Detect which cell encompasses the target text, then output its (x, y) center coordinate. 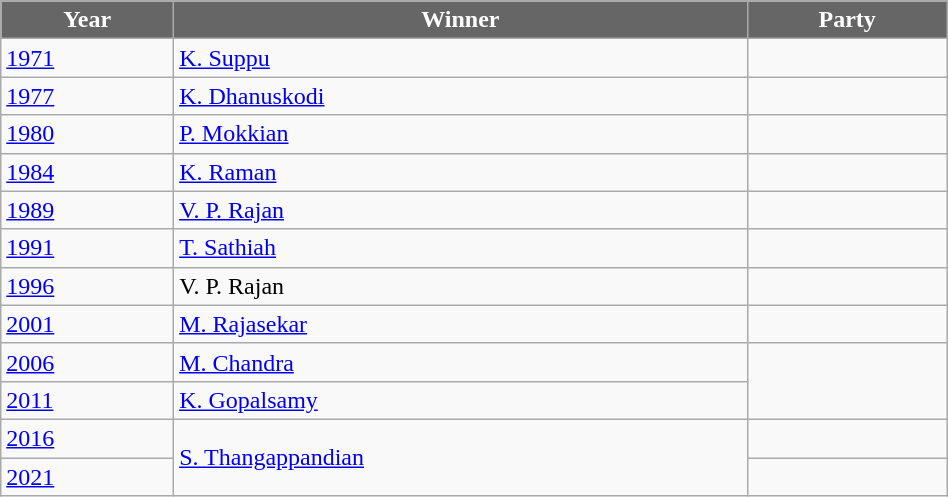
Party (847, 20)
2016 (88, 438)
K. Gopalsamy (460, 400)
K. Dhanuskodi (460, 96)
S. Thangappandian (460, 457)
1980 (88, 134)
2006 (88, 362)
T. Sathiah (460, 248)
1996 (88, 286)
1971 (88, 58)
P. Mokkian (460, 134)
K. Raman (460, 172)
M. Chandra (460, 362)
1977 (88, 96)
M. Rajasekar (460, 324)
2011 (88, 400)
1991 (88, 248)
1984 (88, 172)
2021 (88, 477)
2001 (88, 324)
K. Suppu (460, 58)
Year (88, 20)
Winner (460, 20)
1989 (88, 210)
